Search for the cell housing the specified text and yield its [x, y] center coordinate. 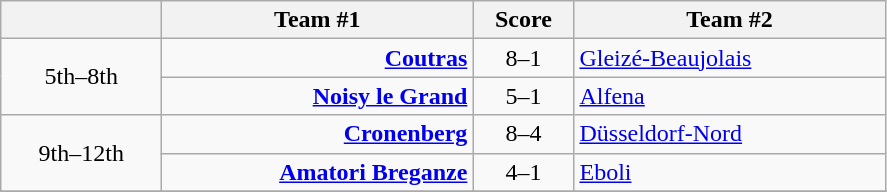
Gleizé-Beaujolais [730, 58]
4–1 [524, 172]
Alfena [730, 96]
5–1 [524, 96]
Team #1 [318, 20]
Düsseldorf-Nord [730, 134]
9th–12th [82, 153]
8–4 [524, 134]
Cronenberg [318, 134]
5th–8th [82, 77]
8–1 [524, 58]
Eboli [730, 172]
Noisy le Grand [318, 96]
Coutras [318, 58]
Team #2 [730, 20]
Amatori Breganze [318, 172]
Score [524, 20]
